Determine the (X, Y) coordinate at the center of the cell enclosing the given text.  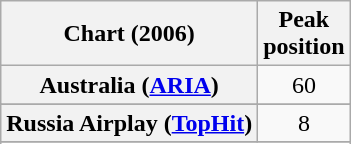
Russia Airplay (TopHit) (130, 123)
60 (304, 85)
Australia (ARIA) (130, 85)
Peakposition (304, 34)
8 (304, 123)
Chart (2006) (130, 34)
